Identify which cell holds the provided text, then report its [X, Y] central coordinate. 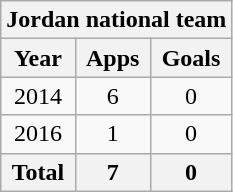
Year [38, 58]
Total [38, 172]
7 [112, 172]
Goals [191, 58]
1 [112, 134]
2014 [38, 96]
Jordan national team [116, 20]
6 [112, 96]
2016 [38, 134]
Apps [112, 58]
